Extract the (x, y) coordinate from the center of the cell holding the provided text.  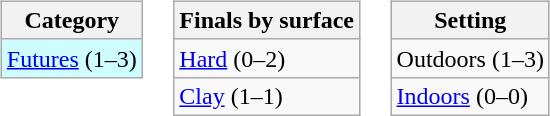
Futures (1–3) (72, 58)
Setting (470, 20)
Outdoors (1–3) (470, 58)
Hard (0–2) (267, 58)
Finals by surface (267, 20)
Indoors (0–0) (470, 96)
Clay (1–1) (267, 96)
Category (72, 20)
